Extract the [x, y] coordinate from the center of the cell holding the provided text.  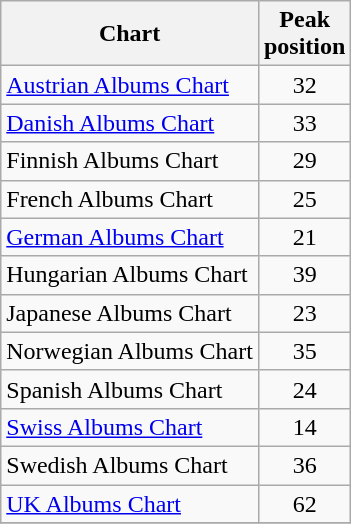
29 [304, 161]
25 [304, 199]
Swiss Albums Chart [130, 427]
Spanish Albums Chart [130, 389]
Hungarian Albums Chart [130, 275]
32 [304, 85]
Austrian Albums Chart [130, 85]
Japanese Albums Chart [130, 313]
German Albums Chart [130, 237]
21 [304, 237]
23 [304, 313]
Norwegian Albums Chart [130, 351]
24 [304, 389]
33 [304, 123]
Peakposition [304, 34]
14 [304, 427]
Swedish Albums Chart [130, 465]
62 [304, 503]
Finnish Albums Chart [130, 161]
35 [304, 351]
Danish Albums Chart [130, 123]
French Albums Chart [130, 199]
UK Albums Chart [130, 503]
36 [304, 465]
Chart [130, 34]
39 [304, 275]
